Search for the cell housing the specified text and yield its (x, y) center coordinate. 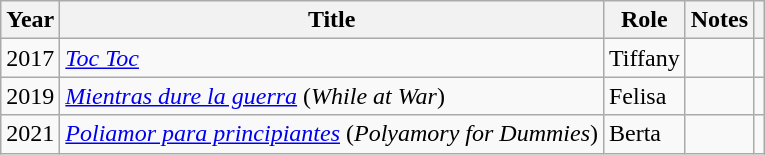
Mientras dure la guerra (While at War) (332, 96)
Role (644, 20)
Toc Toc (332, 58)
Berta (644, 134)
Poliamor para principiantes (Polyamory for Dummies) (332, 134)
2017 (30, 58)
Notes (719, 20)
2021 (30, 134)
Felisa (644, 96)
Year (30, 20)
Title (332, 20)
Tiffany (644, 58)
2019 (30, 96)
